Return (x, y) of the center of cell containing provided text 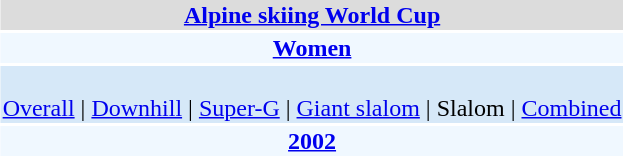
Alpine skiing World Cup (312, 15)
Overall | Downhill | Super-G | Giant slalom | Slalom | Combined (312, 94)
2002 (312, 141)
Women (312, 48)
